Pinpoint the cell where the given text exists, returning its [x, y] midpoint coordinate. 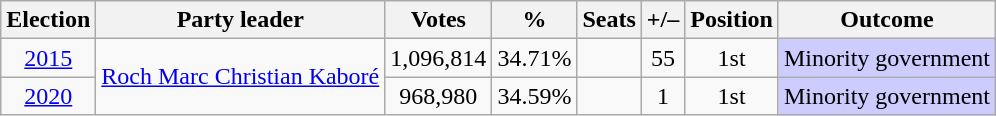
Outcome [886, 20]
Party leader [240, 20]
Seats [609, 20]
34.59% [534, 96]
% [534, 20]
Position [732, 20]
1,096,814 [438, 58]
2015 [48, 58]
968,980 [438, 96]
2020 [48, 96]
Election [48, 20]
Roch Marc Christian Kaboré [240, 77]
Votes [438, 20]
+/– [662, 20]
34.71% [534, 58]
55 [662, 58]
1 [662, 96]
